Scan for the cell matching the given text and deliver its [X, Y] coordinate at center. 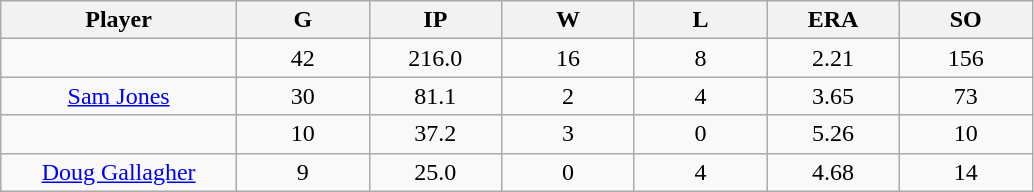
Doug Gallagher [119, 172]
37.2 [436, 134]
L [700, 20]
Player [119, 20]
G [302, 20]
25.0 [436, 172]
16 [568, 58]
30 [302, 96]
8 [700, 58]
4.68 [834, 172]
Sam Jones [119, 96]
5.26 [834, 134]
3.65 [834, 96]
2 [568, 96]
14 [966, 172]
216.0 [436, 58]
42 [302, 58]
3 [568, 134]
IP [436, 20]
SO [966, 20]
156 [966, 58]
73 [966, 96]
ERA [834, 20]
81.1 [436, 96]
2.21 [834, 58]
W [568, 20]
9 [302, 172]
